Return the (x, y) coordinate for the center point of the cell that contains the specified text.  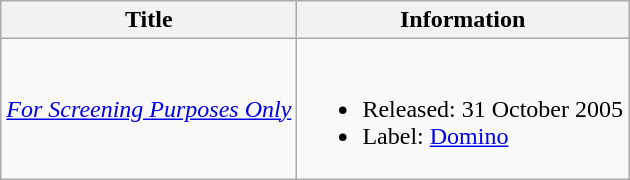
Released: 31 October 2005Label: Domino (463, 109)
Information (463, 20)
Title (149, 20)
For Screening Purposes Only (149, 109)
